Locate the cell with the specified text and output its [X, Y] center coordinate. 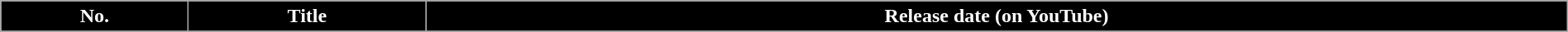
Release date (on YouTube) [997, 16]
No. [94, 16]
Title [308, 16]
